Detect which cell encompasses the target text, then output its (x, y) center coordinate. 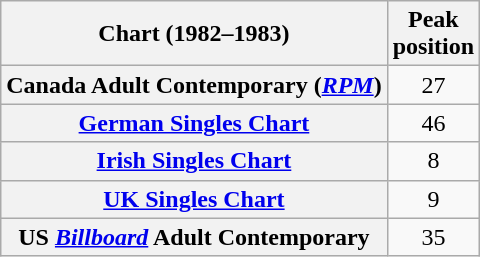
German Singles Chart (194, 123)
27 (433, 85)
US Billboard Adult Contemporary (194, 237)
9 (433, 199)
Peakposition (433, 34)
UK Singles Chart (194, 199)
8 (433, 161)
Chart (1982–1983) (194, 34)
35 (433, 237)
46 (433, 123)
Canada Adult Contemporary (RPM) (194, 85)
Irish Singles Chart (194, 161)
